Provide the [X, Y] coordinate of the cell's center where the given text is located.  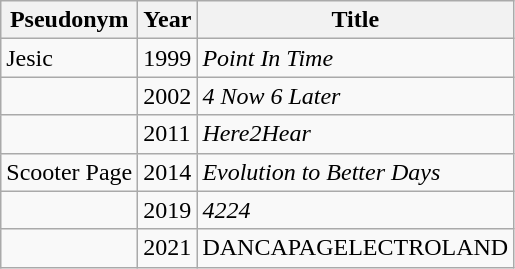
4 Now 6 Later [356, 96]
2019 [168, 210]
Title [356, 20]
1999 [168, 58]
2011 [168, 134]
Scooter Page [70, 172]
Evolution to Better Days [356, 172]
Year [168, 20]
Here2Hear [356, 134]
2021 [168, 248]
2002 [168, 96]
Pseudonym [70, 20]
4224 [356, 210]
Jesic [70, 58]
DANCAPAGELECTROLAND [356, 248]
2014 [168, 172]
Point In Time [356, 58]
